From the cell containing the given text, extract its center point as [x, y] coordinate. 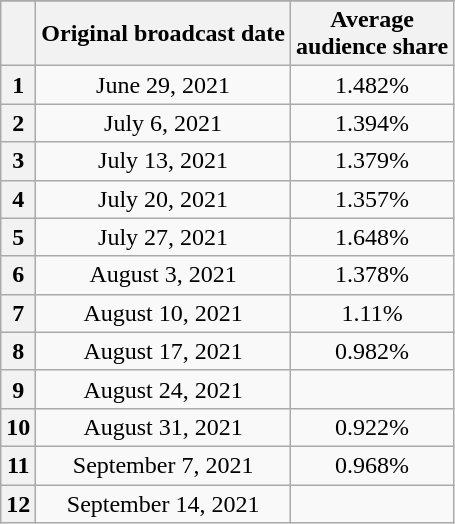
July 27, 2021 [164, 237]
1.394% [372, 123]
1.378% [372, 275]
September 7, 2021 [164, 465]
1.379% [372, 161]
July 20, 2021 [164, 199]
0.968% [372, 465]
August 3, 2021 [164, 275]
5 [18, 237]
August 17, 2021 [164, 351]
9 [18, 389]
1.648% [372, 237]
July 6, 2021 [164, 123]
0.922% [372, 427]
September 14, 2021 [164, 503]
August 10, 2021 [164, 313]
1 [18, 85]
4 [18, 199]
2 [18, 123]
Averageaudience share [372, 34]
July 13, 2021 [164, 161]
August 24, 2021 [164, 389]
August 31, 2021 [164, 427]
1.357% [372, 199]
12 [18, 503]
3 [18, 161]
8 [18, 351]
10 [18, 427]
1.482% [372, 85]
11 [18, 465]
6 [18, 275]
1.11% [372, 313]
June 29, 2021 [164, 85]
7 [18, 313]
0.982% [372, 351]
Original broadcast date [164, 34]
